Locate the cell with the specified text and output its (X, Y) center coordinate. 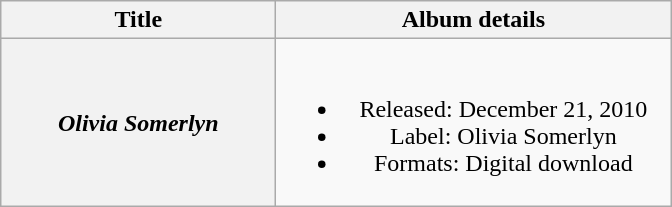
Title (138, 20)
Olivia Somerlyn (138, 122)
Album details (474, 20)
Released: December 21, 2010Label: Olivia SomerlynFormats: Digital download (474, 122)
